Extract the (x, y) coordinate from the center of the cell holding the provided text.  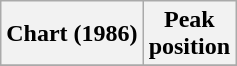
Peakposition (189, 34)
Chart (1986) (72, 34)
